Locate the cell with the specified text and output its (X, Y) center coordinate. 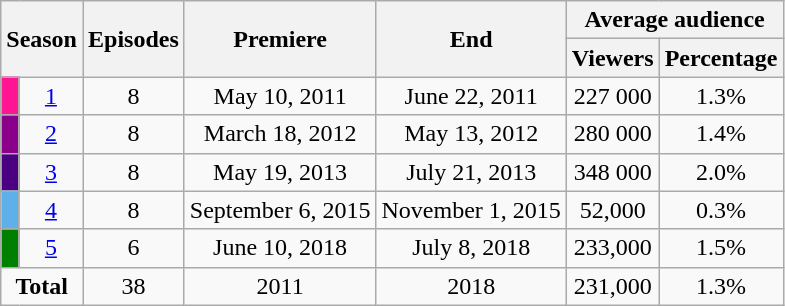
March 18, 2012 (280, 134)
Average audience (674, 20)
May 10, 2011 (280, 96)
Season (42, 39)
June 22, 2011 (471, 96)
Premiere (280, 39)
5 (50, 248)
2 (50, 134)
November 1, 2015 (471, 210)
End (471, 39)
Percentage (721, 58)
2.0% (721, 172)
July 21, 2013 (471, 172)
1.5% (721, 248)
Total (42, 286)
4 (50, 210)
May 19, 2013 (280, 172)
Viewers (612, 58)
348 000 (612, 172)
227 000 (612, 96)
233,000 (612, 248)
0.3% (721, 210)
2011 (280, 286)
1 (50, 96)
280 000 (612, 134)
2018 (471, 286)
July 8, 2018 (471, 248)
June 10, 2018 (280, 248)
3 (50, 172)
Episodes (133, 39)
1.4% (721, 134)
6 (133, 248)
231,000 (612, 286)
38 (133, 286)
September 6, 2015 (280, 210)
May 13, 2012 (471, 134)
52,000 (612, 210)
